From the cell containing the given text, extract its center point as (X, Y) coordinate. 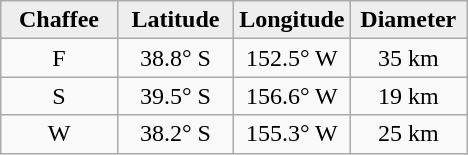
S (59, 96)
25 km (408, 134)
Chaffee (59, 20)
39.5° S (175, 96)
F (59, 58)
Latitude (175, 20)
38.8° S (175, 58)
152.5° W (292, 58)
Longitude (292, 20)
38.2° S (175, 134)
155.3° W (292, 134)
156.6° W (292, 96)
Diameter (408, 20)
W (59, 134)
35 km (408, 58)
19 km (408, 96)
